For the text-containing cell, return its midpoint in (x, y) coordinate format. 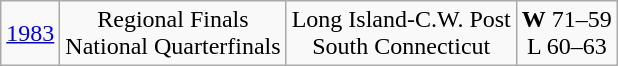
Long Island-C.W. PostSouth Connecticut (401, 34)
W 71–59L 60–63 (566, 34)
1983 (30, 34)
Regional FinalsNational Quarterfinals (173, 34)
